Output the [X, Y] coordinate of the center of the cell containing the given text.  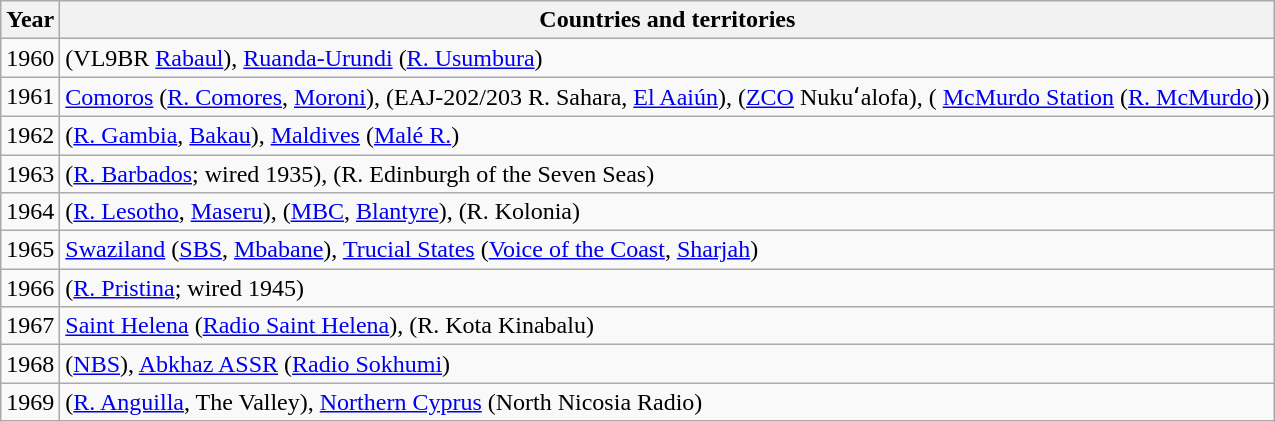
Year [30, 20]
(R. Barbados; wired 1935), (R. Edinburgh of the Seven Seas) [668, 173]
(R. Pristina; wired 1945) [668, 288]
Countries and territories [668, 20]
(R. Anguilla, The Valley), Northern Cyprus (North Nicosia Radio) [668, 402]
(R. Gambia, Bakau), Maldives (Malé R.) [668, 135]
1960 [30, 58]
1966 [30, 288]
1965 [30, 250]
Swaziland (SBS, Mbabane), Trucial States (Voice of the Coast, Sharjah) [668, 250]
1961 [30, 97]
(R. Lesotho, Maseru), (MBC, Blantyre), (R. Kolonia) [668, 212]
1969 [30, 402]
1967 [30, 326]
1968 [30, 364]
1964 [30, 212]
(VL9BR Rabaul), Ruanda-Urundi (R. Usumbura) [668, 58]
(NBS), Abkhaz ASSR (Radio Sokhumi) [668, 364]
1962 [30, 135]
Saint Helena (Radio Saint Helena), (R. Kota Kinabalu) [668, 326]
1963 [30, 173]
Comoros (R. Comores, Moroni), (EAJ-202/203 R. Sahara, El Aaiún), (ZCO Nukuʻalofa), ( McMurdo Station (R. McMurdo)) [668, 97]
